Output the [X, Y] coordinate of the center of the cell containing the given text.  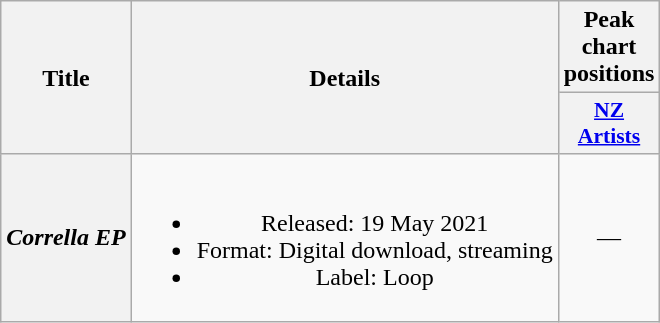
NZArtists [609, 124]
Details [344, 78]
Peak chart positions [609, 47]
Released: 19 May 2021Format: Digital download, streamingLabel: Loop [344, 238]
Title [66, 78]
Corrella EP [66, 238]
— [609, 238]
